Find where the given text appears and provide that cell's center as (x, y) coordinate. 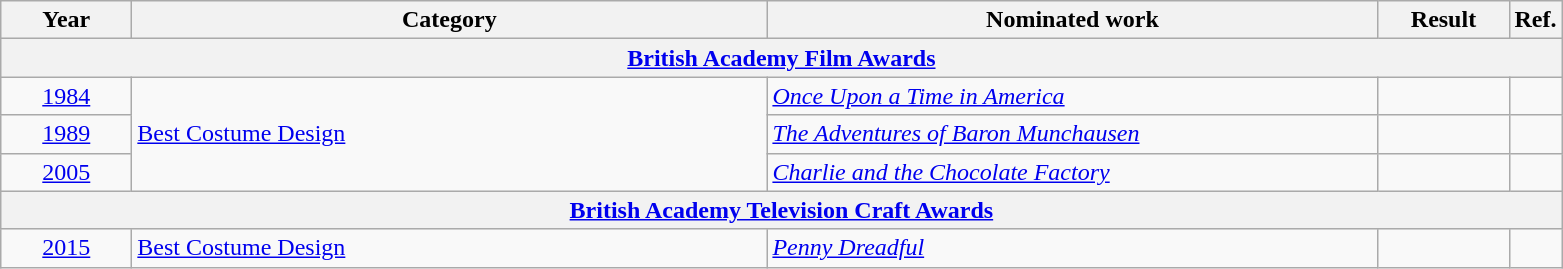
British Academy Film Awards (782, 58)
Year (66, 20)
Charlie and the Chocolate Factory (1072, 172)
Result (1444, 20)
The Adventures of Baron Munchausen (1072, 134)
1984 (66, 96)
Nominated work (1072, 20)
2005 (66, 172)
Penny Dreadful (1072, 248)
Category (450, 20)
British Academy Television Craft Awards (782, 210)
1989 (66, 134)
Once Upon a Time in America (1072, 96)
2015 (66, 248)
Ref. (1536, 20)
